For the text-containing cell, return its midpoint in [x, y] coordinate format. 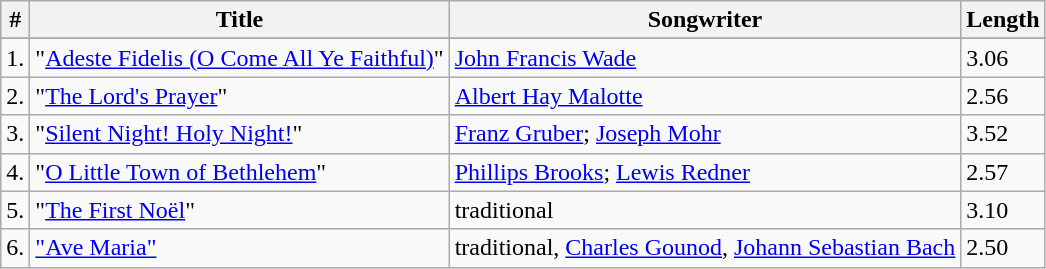
"O Little Town of Bethlehem" [240, 172]
3.52 [1003, 134]
Franz Gruber; Joseph Mohr [705, 134]
3. [16, 134]
Length [1003, 20]
traditional, Charles Gounod, Johann Sebastian Bach [705, 248]
Phillips Brooks; Lewis Redner [705, 172]
1. [16, 58]
Albert Hay Malotte [705, 96]
# [16, 20]
3.10 [1003, 210]
2. [16, 96]
John Francis Wade [705, 58]
2.56 [1003, 96]
3.06 [1003, 58]
2.50 [1003, 248]
Title [240, 20]
"The Lord's Prayer" [240, 96]
traditional [705, 210]
"Silent Night! Holy Night!" [240, 134]
2.57 [1003, 172]
"Adeste Fidelis (O Come All Ye Faithful)" [240, 58]
"Ave Maria" [240, 248]
5. [16, 210]
"The First Noël" [240, 210]
6. [16, 248]
4. [16, 172]
Songwriter [705, 20]
